Identify which cell holds the provided text, then report its (x, y) central coordinate. 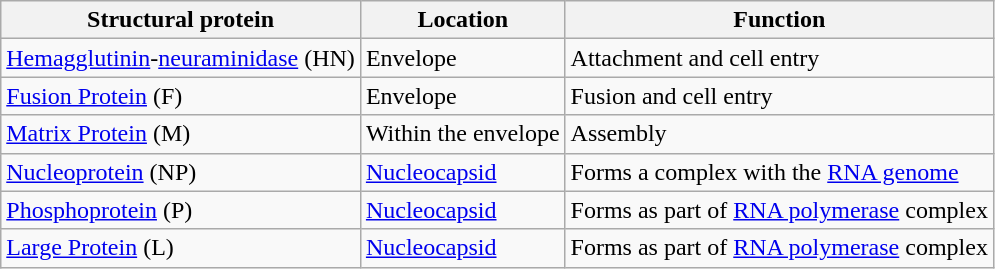
Within the envelope (462, 134)
Nucleoprotein (NP) (181, 172)
Matrix Protein (M) (181, 134)
Function (779, 20)
Fusion and cell entry (779, 96)
Phosphoprotein (P) (181, 210)
Hemagglutinin-neuraminidase (HN) (181, 58)
Forms a complex with the RNA genome (779, 172)
Fusion Protein (F) (181, 96)
Location (462, 20)
Assembly (779, 134)
Large Protein (L) (181, 248)
Structural protein (181, 20)
Attachment and cell entry (779, 58)
